Scan for the cell matching the given text and deliver its (X, Y) coordinate at center. 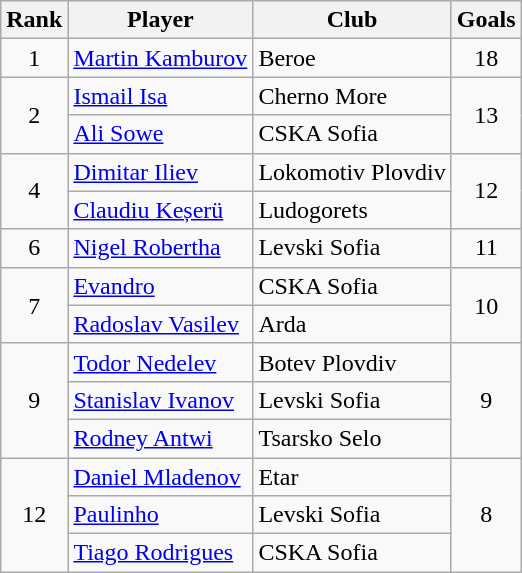
Radoslav Vasilev (160, 324)
Player (160, 20)
Beroe (352, 58)
Ismail Isa (160, 96)
Rodney Antwi (160, 438)
6 (34, 248)
Claudiu Keșerü (160, 210)
Tiago Rodrigues (160, 553)
18 (486, 58)
Cherno More (352, 96)
Stanislav Ivanov (160, 400)
10 (486, 305)
Club (352, 20)
Rank (34, 20)
Evandro (160, 286)
4 (34, 191)
Martin Kamburov (160, 58)
Arda (352, 324)
Paulinho (160, 515)
Lokomotiv Plovdiv (352, 172)
Botev Plovdiv (352, 362)
Todor Nedelev (160, 362)
Ali Sowe (160, 134)
2 (34, 115)
13 (486, 115)
Ludogorets (352, 210)
Goals (486, 20)
Nigel Robertha (160, 248)
8 (486, 515)
Etar (352, 477)
Dimitar Iliev (160, 172)
1 (34, 58)
Daniel Mladenov (160, 477)
7 (34, 305)
Tsarsko Selo (352, 438)
11 (486, 248)
